Output the (X, Y) coordinate of the center of the cell containing the given text.  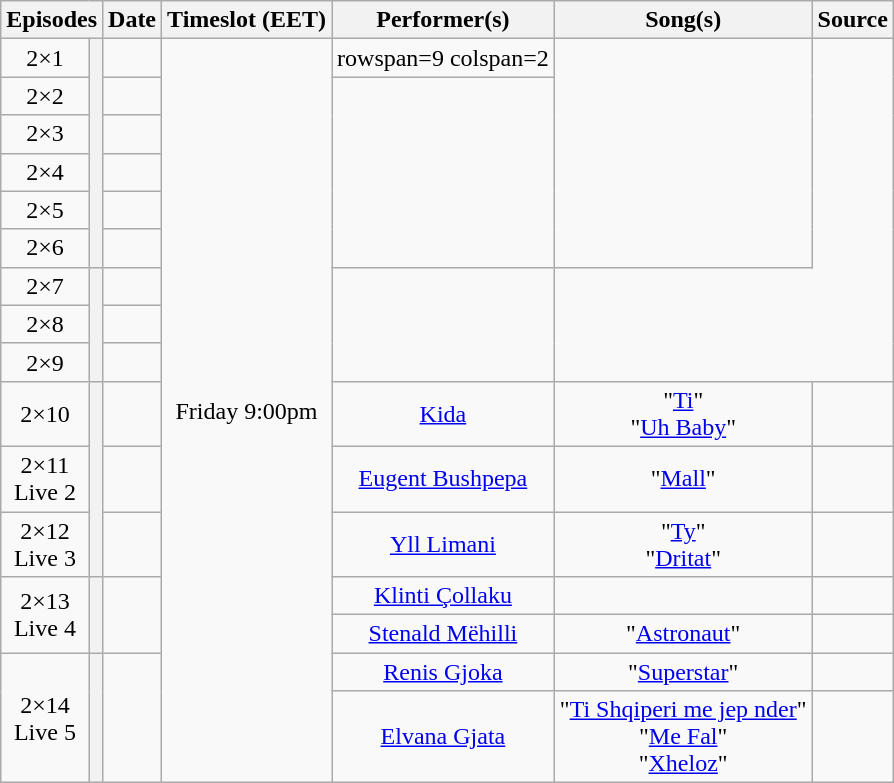
Klinti Çollaku (444, 596)
Song(s) (683, 20)
2×12Live 3 (45, 544)
2×5 (45, 210)
2×11Live 2 (45, 478)
Eugent Bushpepa (444, 478)
2×10 (45, 414)
2×3 (45, 134)
rowspan=9 colspan=2 (444, 58)
"Ti Shqiperi me jep nder""Me Fal""Xheloz" (683, 737)
2×1 (45, 58)
2×6 (45, 248)
2×9 (45, 362)
Friday 9:00pm (247, 411)
Episodes (52, 20)
Elvana Gjata (444, 737)
Kida (444, 414)
2×2 (45, 96)
"Ty""Dritat" (683, 544)
2×13Live 4 (45, 615)
Timeslot (EET) (247, 20)
Source (852, 20)
"Superstar" (683, 672)
"Ti""Uh Baby" (683, 414)
2×4 (45, 172)
Renis Gjoka (444, 672)
2×14Live 5 (45, 718)
2×7 (45, 286)
"Mall" (683, 478)
Stenald Mëhilli (444, 634)
"Astronaut" (683, 634)
Date (132, 20)
Performer(s) (444, 20)
Yll Limani (444, 544)
2×8 (45, 324)
